Search for the cell housing the specified text and yield its (x, y) center coordinate. 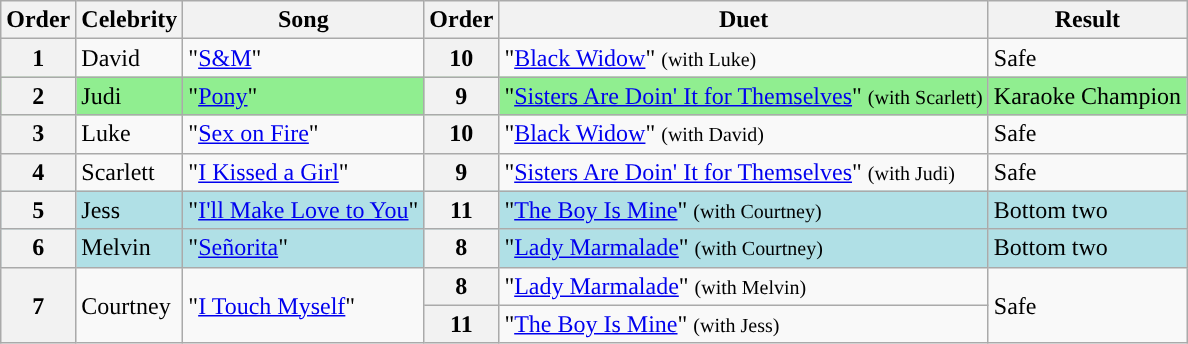
"S&M" (304, 58)
6 (38, 248)
2 (38, 96)
"The Boy Is Mine" (with Courtney) (744, 210)
"Señorita" (304, 248)
Result (1087, 20)
4 (38, 172)
"The Boy Is Mine" (with Jess) (744, 324)
Duet (744, 20)
"Lady Marmalade" (with Melvin) (744, 286)
Scarlett (130, 172)
"I'll Make Love to You" (304, 210)
Celebrity (130, 20)
David (130, 58)
3 (38, 134)
"I Touch Myself" (304, 305)
"Black Widow" (with David) (744, 134)
Judi (130, 96)
"Lady Marmalade" (with Courtney) (744, 248)
Song (304, 20)
1 (38, 58)
5 (38, 210)
Jess (130, 210)
"Pony" (304, 96)
"Sex on Fire" (304, 134)
Melvin (130, 248)
"Sisters Are Doin' It for Themselves" (with Scarlett) (744, 96)
Courtney (130, 305)
"Black Widow" (with Luke) (744, 58)
7 (38, 305)
"I Kissed a Girl" (304, 172)
Karaoke Champion (1087, 96)
"Sisters Are Doin' It for Themselves" (with Judi) (744, 172)
Luke (130, 134)
